Determine the [X, Y] coordinate at the center of the cell enclosing the given text.  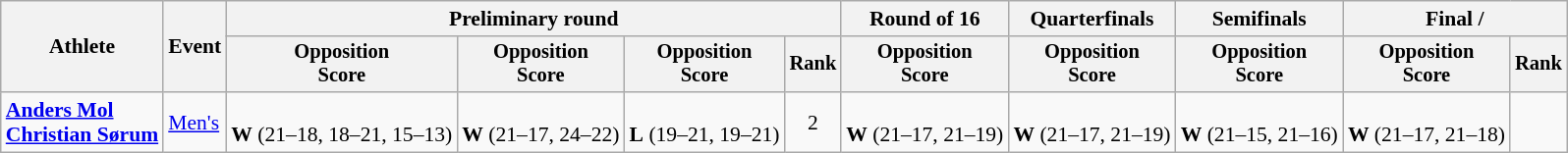
Preliminary round [533, 19]
Quarterfinals [1092, 19]
Men's [195, 122]
2 [813, 122]
Semifinals [1260, 19]
Round of 16 [924, 19]
L (19–21, 19–21) [705, 122]
W (21–17, 21–18) [1427, 122]
W (21–17, 24–22) [540, 122]
W (21–18, 18–21, 15–13) [342, 122]
Anders MolChristian Sørum [83, 122]
Event [195, 47]
Final / [1455, 19]
Athlete [83, 47]
W (21–15, 21–16) [1260, 122]
